Return the [x, y] coordinate for the center point of the cell that contains the specified text.  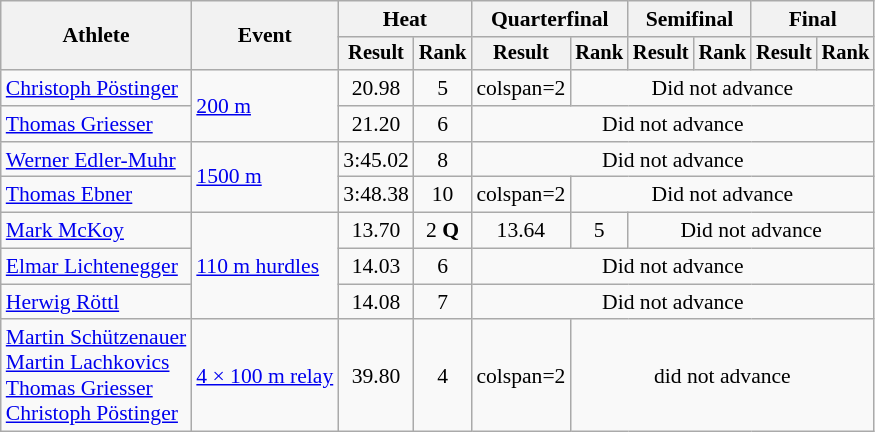
4 × 100 m relay [264, 376]
13.70 [376, 231]
Herwig Röttl [96, 302]
3:48.38 [376, 195]
Athlete [96, 36]
2 Q [443, 231]
14.08 [376, 302]
did not advance [722, 376]
7 [443, 302]
21.20 [376, 124]
3:45.02 [376, 160]
20.98 [376, 88]
Elmar Lichtenegger [96, 267]
Semifinal [690, 19]
Event [264, 36]
1500 m [264, 178]
13.64 [520, 231]
Quarterfinal [550, 19]
Thomas Griesser [96, 124]
10 [443, 195]
Heat [404, 19]
Christoph Pöstinger [96, 88]
Final [812, 19]
39.80 [376, 376]
110 m hurdles [264, 266]
200 m [264, 106]
Werner Edler-Muhr [96, 160]
14.03 [376, 267]
Thomas Ebner [96, 195]
8 [443, 160]
Martin SchützenauerMartin LachkovicsThomas GriesserChristoph Pöstinger [96, 376]
4 [443, 376]
Mark McKoy [96, 231]
